Identify which cell holds the provided text, then report its (X, Y) central coordinate. 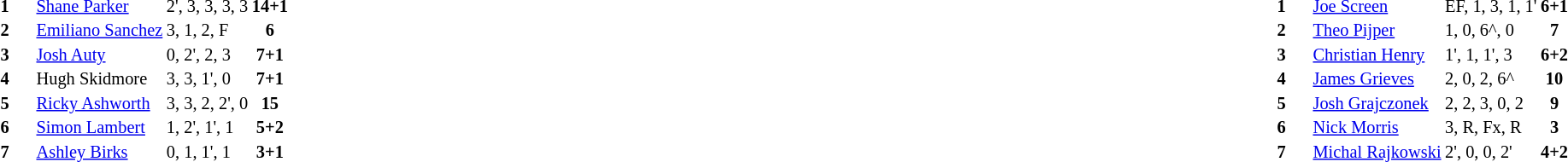
Theo Pijper (1377, 31)
4 (1293, 80)
Hugh Skidmore (99, 80)
James Grieves (1377, 80)
3, 1, 2, F (207, 31)
2, 0, 2, 6^ (1491, 80)
2 (1293, 31)
3 (1293, 55)
3, 3, 1', 0 (207, 80)
0, 2', 2, 3 (207, 55)
1, 2', 1', 1 (207, 128)
1', 1, 1', 3 (1491, 55)
Nick Morris (1377, 128)
15 (270, 104)
1, 0, 6^, 0 (1491, 31)
5+2 (270, 128)
5 (1293, 104)
Ricky Ashworth (99, 104)
Simon Lambert (99, 128)
Emiliano Sanchez (99, 31)
2, 2, 3, 0, 2 (1491, 104)
Christian Henry (1377, 55)
Josh Auty (99, 55)
Josh Grajczonek (1377, 104)
3, R, Fx, R (1491, 128)
3, 3, 2, 2', 0 (207, 104)
